Find where the given text appears and provide that cell's center as [X, Y] coordinate. 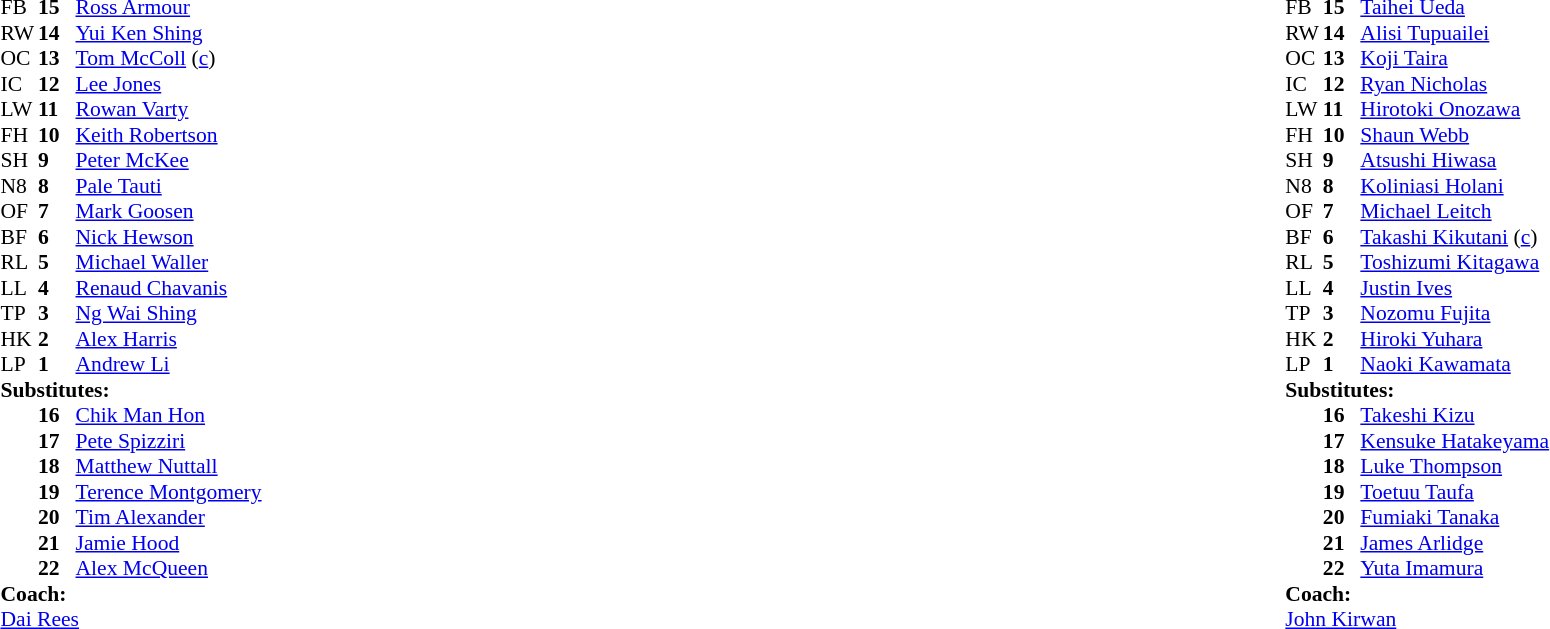
James Arlidge [1454, 543]
Terence Montgomery [169, 492]
Ng Wai Shing [169, 313]
Takeshi Kizu [1454, 415]
Justin Ives [1454, 288]
Pale Tauti [169, 186]
Pete Spizziri [169, 441]
Matthew Nuttall [169, 467]
Koliniasi Holani [1454, 186]
Alisi Tupuailei [1454, 33]
Hiroki Yuhara [1454, 339]
Atsushi Hiwasa [1454, 161]
Peter McKee [169, 161]
Renaud Chavanis [169, 288]
Tom McColl (c) [169, 59]
Shaun Webb [1454, 135]
Yui Ken Shing [169, 33]
Chik Man Hon [169, 415]
Tim Alexander [169, 517]
Fumiaki Tanaka [1454, 517]
Takashi Kikutani (c) [1454, 237]
Jamie Hood [169, 543]
Nick Hewson [169, 237]
Lee Jones [169, 84]
Rowan Varty [169, 109]
Ryan Nicholas [1454, 84]
Alex McQueen [169, 569]
Mark Goosen [169, 211]
Yuta Imamura [1454, 569]
Naoki Kawamata [1454, 365]
Alex Harris [169, 339]
Michael Leitch [1454, 211]
Hirotoki Onozawa [1454, 109]
Toshizumi Kitagawa [1454, 263]
Andrew Li [169, 365]
Nozomu Fujita [1454, 313]
Keith Robertson [169, 135]
Koji Taira [1454, 59]
Kensuke Hatakeyama [1454, 441]
Toetuu Taufa [1454, 492]
Michael Waller [169, 263]
Luke Thompson [1454, 467]
